Output the [x, y] coordinate of the center of the cell containing the given text.  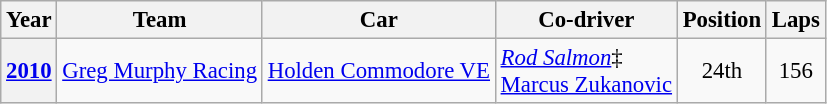
Greg Murphy Racing [160, 72]
2010 [29, 72]
Rod Salmon‡ Marcus Zukanovic [586, 72]
Co-driver [586, 20]
Holden Commodore VE [378, 72]
Car [378, 20]
Year [29, 20]
Position [722, 20]
156 [796, 72]
Laps [796, 20]
Team [160, 20]
24th [722, 72]
